Locate the cell with the specified text and output its (x, y) center coordinate. 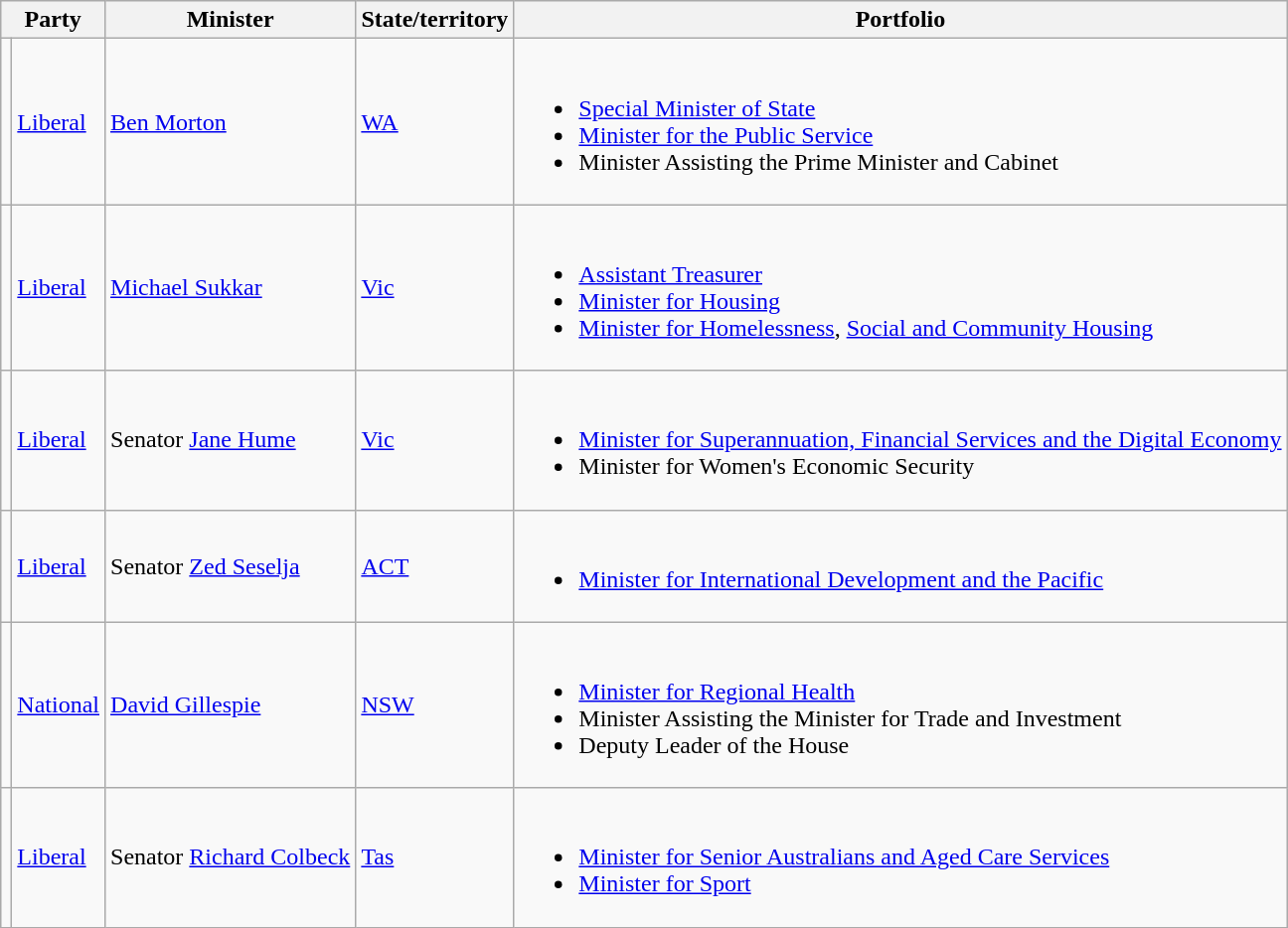
Special Minister of StateMinister for the Public ServiceMinister Assisting the Prime Minister and Cabinet (900, 121)
State/territory (435, 20)
Minister for Regional HealthMinister Assisting the Minister for Trade and InvestmentDeputy Leader of the House (900, 705)
David Gillespie (231, 705)
NSW (435, 705)
Minister for Superannuation, Financial Services and the Digital EconomyMinister for Women's Economic Security (900, 440)
Party (54, 20)
Assistant TreasurerMinister for HousingMinister for Homelessness, Social and Community Housing (900, 288)
ACT (435, 566)
Senator Zed Seselja (231, 566)
Senator Jane Hume (231, 440)
Minister (231, 20)
Tas (435, 857)
Portfolio (900, 20)
WA (435, 121)
Minister for Senior Australians and Aged Care ServicesMinister for Sport (900, 857)
Ben Morton (231, 121)
Senator Richard Colbeck (231, 857)
Michael Sukkar (231, 288)
Minister for International Development and the Pacific (900, 566)
National (59, 705)
